From the cell containing the given text, extract its center point as (x, y) coordinate. 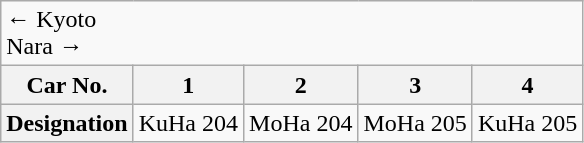
4 (527, 85)
KuHa 204 (188, 123)
3 (415, 85)
KuHa 205 (527, 123)
MoHa 204 (301, 123)
Car No. (67, 85)
Designation (67, 123)
1 (188, 85)
2 (301, 85)
MoHa 205 (415, 123)
← KyotoNara → (292, 34)
